Extract the (X, Y) coordinate from the center of the cell holding the provided text.  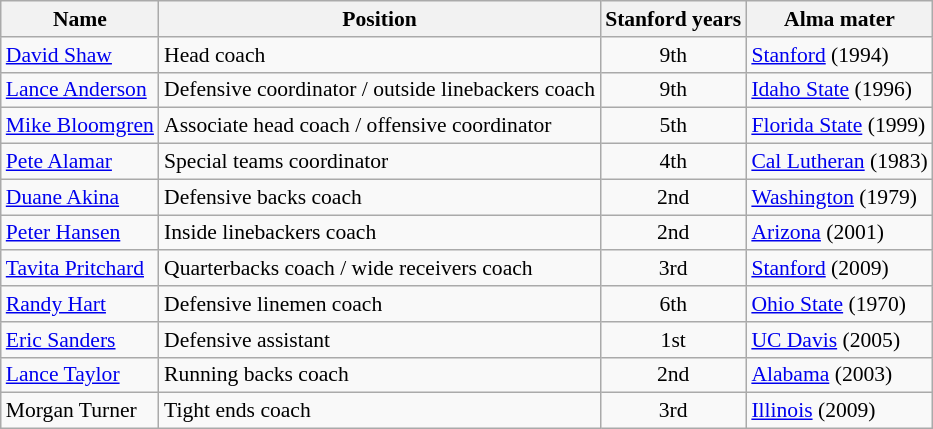
Florida State (1999) (839, 126)
Defensive backs coach (380, 197)
Lance Taylor (80, 375)
Lance Anderson (80, 90)
Stanford (2009) (839, 269)
Ohio State (1970) (839, 304)
Quarterbacks coach / wide receivers coach (380, 269)
Tavita Pritchard (80, 269)
Stanford years (673, 19)
Mike Bloomgren (80, 126)
Position (380, 19)
Eric Sanders (80, 340)
Idaho State (1996) (839, 90)
Duane Akina (80, 197)
Randy Hart (80, 304)
Cal Lutheran (1983) (839, 162)
Special teams coordinator (380, 162)
Name (80, 19)
Inside linebackers coach (380, 233)
Defensive assistant (380, 340)
Morgan Turner (80, 411)
UC Davis (2005) (839, 340)
Illinois (2009) (839, 411)
1st (673, 340)
Peter Hansen (80, 233)
4th (673, 162)
Defensive linemen coach (380, 304)
Washington (1979) (839, 197)
Pete Alamar (80, 162)
5th (673, 126)
Stanford (1994) (839, 55)
6th (673, 304)
Arizona (2001) (839, 233)
Defensive coordinator / outside linebackers coach (380, 90)
Alma mater (839, 19)
Running backs coach (380, 375)
Alabama (2003) (839, 375)
Tight ends coach (380, 411)
Associate head coach / offensive coordinator (380, 126)
Head coach (380, 55)
David Shaw (80, 55)
